Pinpoint the cell where the given text exists, returning its (x, y) midpoint coordinate. 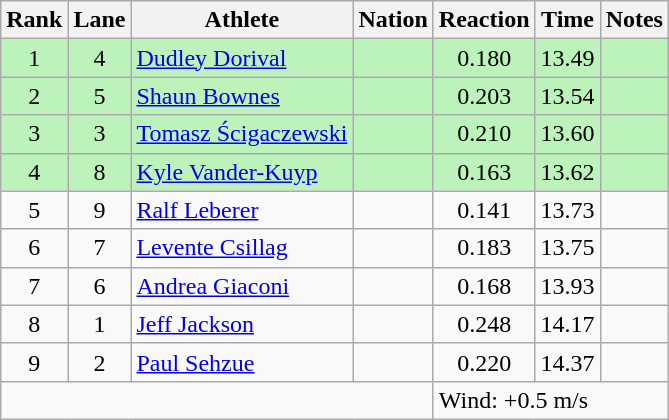
Tomasz Ścigaczewski (242, 134)
13.49 (568, 58)
0.141 (484, 210)
Nation (393, 20)
Rank (34, 20)
13.93 (568, 286)
13.60 (568, 134)
Athlete (242, 20)
13.73 (568, 210)
Shaun Bownes (242, 96)
Ralf Leberer (242, 210)
0.180 (484, 58)
13.54 (568, 96)
Paul Sehzue (242, 362)
13.75 (568, 248)
Wind: +0.5 m/s (550, 400)
Levente Csillag (242, 248)
14.17 (568, 324)
13.62 (568, 172)
0.248 (484, 324)
14.37 (568, 362)
Notes (634, 20)
0.163 (484, 172)
Reaction (484, 20)
Dudley Dorival (242, 58)
0.183 (484, 248)
Andrea Giaconi (242, 286)
0.210 (484, 134)
0.168 (484, 286)
0.220 (484, 362)
Lane (100, 20)
0.203 (484, 96)
Time (568, 20)
Kyle Vander-Kuyp (242, 172)
Jeff Jackson (242, 324)
